Pinpoint the cell where the given text exists, returning its (X, Y) midpoint coordinate. 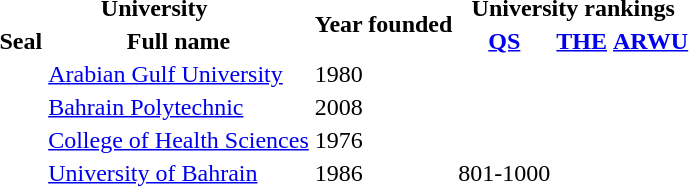
Bahrain Polytechnic (179, 107)
College of Health Sciences (179, 140)
1976 (384, 140)
2008 (384, 107)
THE (582, 41)
QS (504, 41)
Full name (179, 41)
Arabian Gulf University (179, 74)
1980 (384, 74)
